Determine the (X, Y) coordinate at the center of the cell enclosing the given text.  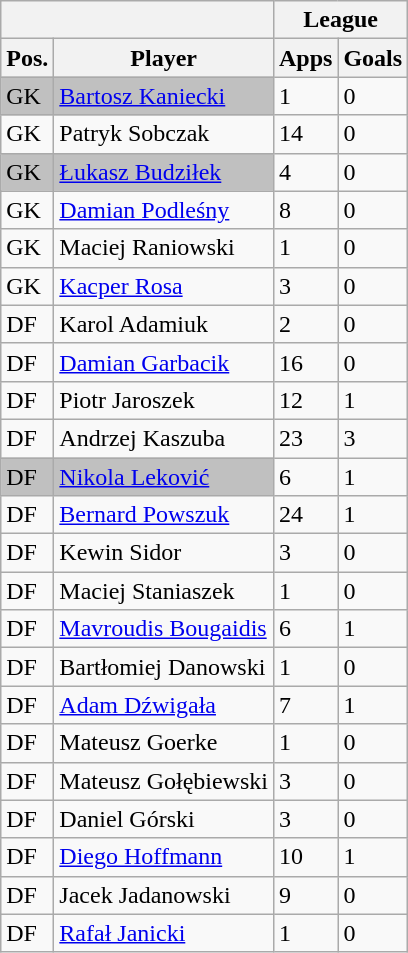
Mavroudis Bougaidis (164, 629)
Damian Podleśny (164, 210)
16 (305, 362)
Maciej Raniowski (164, 248)
Apps (305, 58)
League (340, 20)
24 (305, 515)
Mateusz Gołębiewski (164, 781)
Łukasz Budziłek (164, 172)
Patryk Sobczak (164, 134)
Kewin Sidor (164, 553)
23 (305, 438)
4 (305, 172)
Bernard Powszuk (164, 515)
14 (305, 134)
2 (305, 324)
Maciej Staniaszek (164, 591)
Pos. (28, 58)
Bartłomiej Danowski (164, 667)
Goals (373, 58)
Piotr Jaroszek (164, 400)
Bartosz Kaniecki (164, 96)
Mateusz Goerke (164, 743)
8 (305, 210)
Adam Dźwigała (164, 705)
7 (305, 705)
Daniel Górski (164, 819)
Karol Adamiuk (164, 324)
9 (305, 895)
Andrzej Kaszuba (164, 438)
Rafał Janicki (164, 933)
12 (305, 400)
Kacper Rosa (164, 286)
Damian Garbacik (164, 362)
10 (305, 857)
Player (164, 58)
Jacek Jadanowski (164, 895)
Diego Hoffmann (164, 857)
Nikola Leković (164, 477)
